Pinpoint the cell where the given text exists, returning its [x, y] midpoint coordinate. 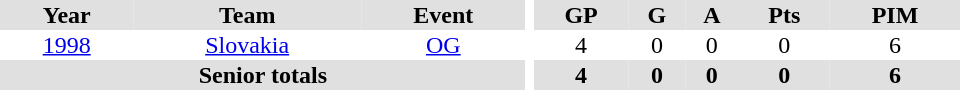
OG [444, 45]
Pts [784, 15]
Event [444, 15]
PIM [895, 15]
Team [247, 15]
GP [582, 15]
Senior totals [263, 75]
Year [66, 15]
1998 [66, 45]
A [712, 15]
Slovakia [247, 45]
G [658, 15]
